Search for the cell housing the specified text and yield its (X, Y) center coordinate. 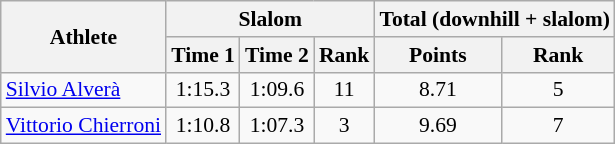
Time 2 (277, 55)
8.71 (438, 90)
1:09.6 (277, 90)
11 (344, 90)
Total (downhill + slalom) (494, 19)
5 (558, 90)
Slalom (270, 19)
9.69 (438, 126)
1:07.3 (277, 126)
1:10.8 (203, 126)
3 (344, 126)
Time 1 (203, 55)
Points (438, 55)
Athlete (84, 36)
Silvio Alverà (84, 90)
1:15.3 (203, 90)
7 (558, 126)
Vittorio Chierroni (84, 126)
